Detect which cell encompasses the target text, then output its (X, Y) center coordinate. 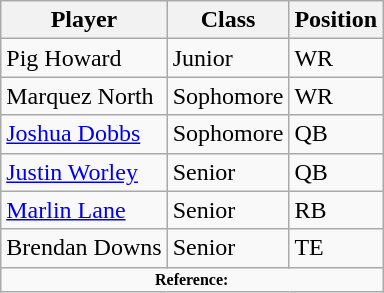
Joshua Dobbs (84, 134)
Player (84, 20)
Junior (228, 58)
Brendan Downs (84, 248)
Marlin Lane (84, 210)
RB (336, 210)
Marquez North (84, 96)
Position (336, 20)
TE (336, 248)
Reference: (192, 279)
Justin Worley (84, 172)
Pig Howard (84, 58)
Class (228, 20)
